For the text-containing cell, return its midpoint in (x, y) coordinate format. 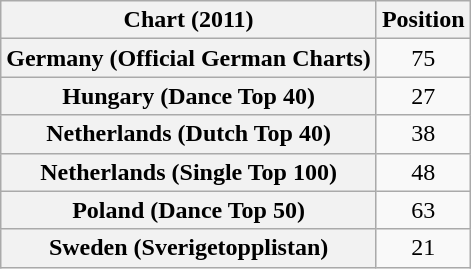
Netherlands (Dutch Top 40) (189, 134)
Hungary (Dance Top 40) (189, 96)
Sweden (Sverigetopplistan) (189, 248)
Chart (2011) (189, 20)
38 (423, 134)
Netherlands (Single Top 100) (189, 172)
27 (423, 96)
21 (423, 248)
48 (423, 172)
63 (423, 210)
Position (423, 20)
Poland (Dance Top 50) (189, 210)
Germany (Official German Charts) (189, 58)
75 (423, 58)
